Capture the cell that displays the provided text and extract its (x, y) central coordinate. 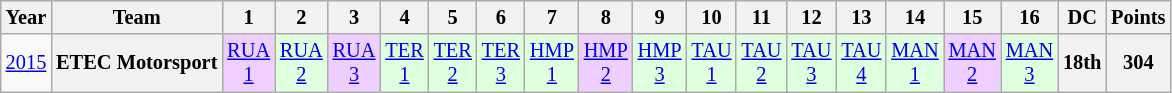
14 (914, 17)
5 (453, 17)
TAU3 (811, 63)
3 (354, 17)
18th (1082, 63)
13 (861, 17)
7 (552, 17)
RUA1 (248, 63)
MAN3 (1030, 63)
TER2 (453, 63)
304 (1138, 63)
2015 (26, 63)
12 (811, 17)
9 (660, 17)
6 (501, 17)
MAN2 (972, 63)
TAU4 (861, 63)
HMP2 (606, 63)
15 (972, 17)
Year (26, 17)
HMP1 (552, 63)
4 (404, 17)
HMP3 (660, 63)
10 (712, 17)
RUA2 (302, 63)
TER1 (404, 63)
Team (136, 17)
MAN1 (914, 63)
TAU1 (712, 63)
ETEC Motorsport (136, 63)
16 (1030, 17)
2 (302, 17)
TAU2 (761, 63)
8 (606, 17)
TER3 (501, 63)
11 (761, 17)
DC (1082, 17)
RUA3 (354, 63)
1 (248, 17)
Points (1138, 17)
